Find where the given text appears and provide that cell's center as [X, Y] coordinate. 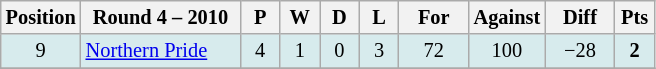
For [434, 17]
72 [434, 51]
Diff [580, 17]
0 [340, 51]
100 [508, 51]
2 [635, 51]
Round 4 – 2010 [161, 17]
W [300, 17]
Pts [635, 17]
4 [260, 51]
3 [379, 51]
L [379, 17]
Against [508, 17]
P [260, 17]
−28 [580, 51]
1 [300, 51]
D [340, 17]
Position [41, 17]
Northern Pride [161, 51]
9 [41, 51]
